Locate the cell with the specified text and output its [x, y] center coordinate. 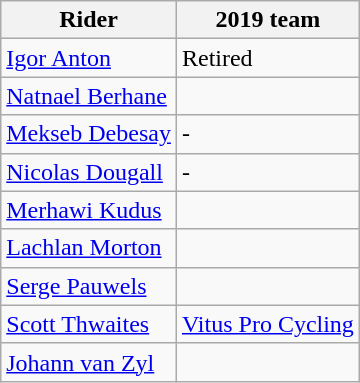
Natnael Berhane [89, 96]
2019 team [268, 20]
Retired [268, 58]
Merhawi Kudus [89, 210]
Rider [89, 20]
Igor Anton [89, 58]
Johann van Zyl [89, 362]
Vitus Pro Cycling [268, 324]
Nicolas Dougall [89, 172]
Mekseb Debesay [89, 134]
Scott Thwaites [89, 324]
Lachlan Morton [89, 248]
Serge Pauwels [89, 286]
